Find where the given text appears and provide that cell's center as (X, Y) coordinate. 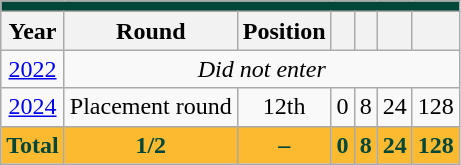
2024 (33, 107)
Placement round (150, 107)
Year (33, 31)
12th (284, 107)
Round (150, 31)
2022 (33, 69)
– (284, 145)
Position (284, 31)
Did not enter (262, 69)
Total (33, 145)
1/2 (150, 145)
